Identify which cell holds the provided text, then report its (x, y) central coordinate. 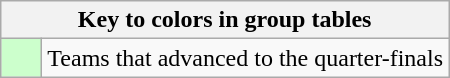
Key to colors in group tables (225, 20)
Teams that advanced to the quarter-finals (246, 58)
